Extract the [X, Y] coordinate from the center of the cell holding the provided text.  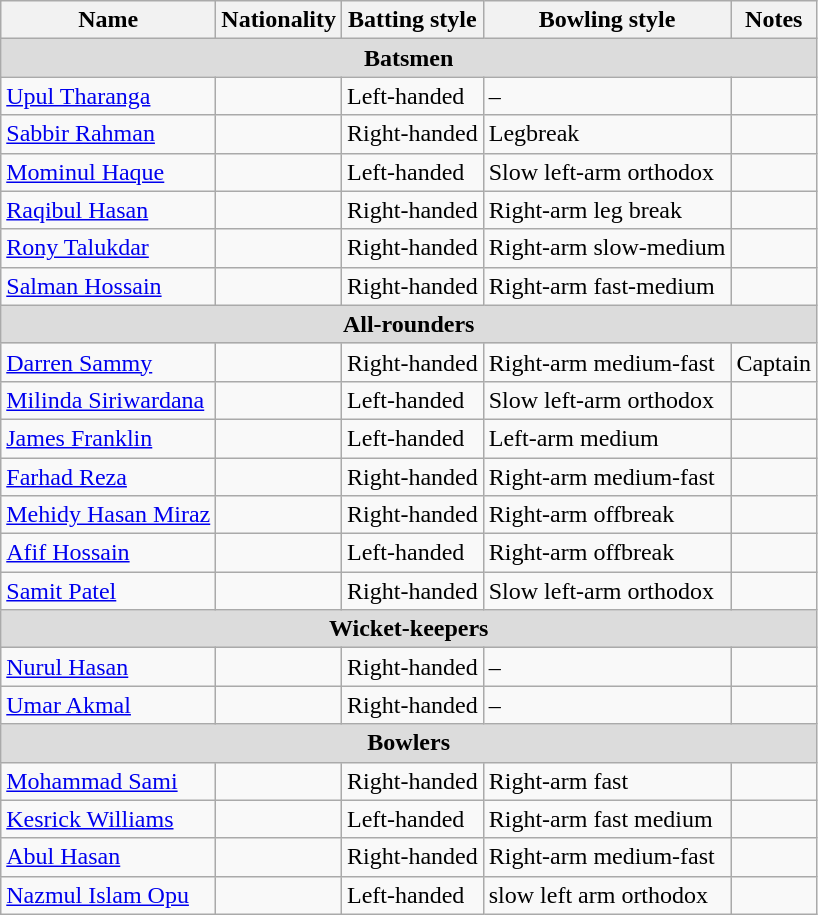
Samit Patel [108, 591]
Name [108, 20]
Darren Sammy [108, 362]
Left-arm medium [607, 438]
Batting style [413, 20]
Right-arm leg break [607, 210]
All-rounders [409, 324]
Legbreak [607, 134]
Nationality [279, 20]
Umar Akmal [108, 705]
Raqibul Hasan [108, 210]
Rony Talukdar [108, 248]
Upul Tharanga [108, 96]
Bowling style [607, 20]
Farhad Reza [108, 477]
Kesrick Williams [108, 819]
Nurul Hasan [108, 667]
Right-arm slow-medium [607, 248]
James Franklin [108, 438]
Captain [774, 362]
Bowlers [409, 743]
Salman Hossain [108, 286]
Right-arm fast [607, 781]
Sabbir Rahman [108, 134]
Wicket-keepers [409, 629]
Abul Hasan [108, 857]
Milinda Siriwardana [108, 400]
Afif Hossain [108, 553]
Mominul Haque [108, 172]
slow left arm orthodox [607, 895]
Batsmen [409, 58]
Mohammad Sami [108, 781]
Notes [774, 20]
Nazmul Islam Opu [108, 895]
Right-arm fast medium [607, 819]
Mehidy Hasan Miraz [108, 515]
Right-arm fast-medium [607, 286]
